For the text-containing cell, return its midpoint in [x, y] coordinate format. 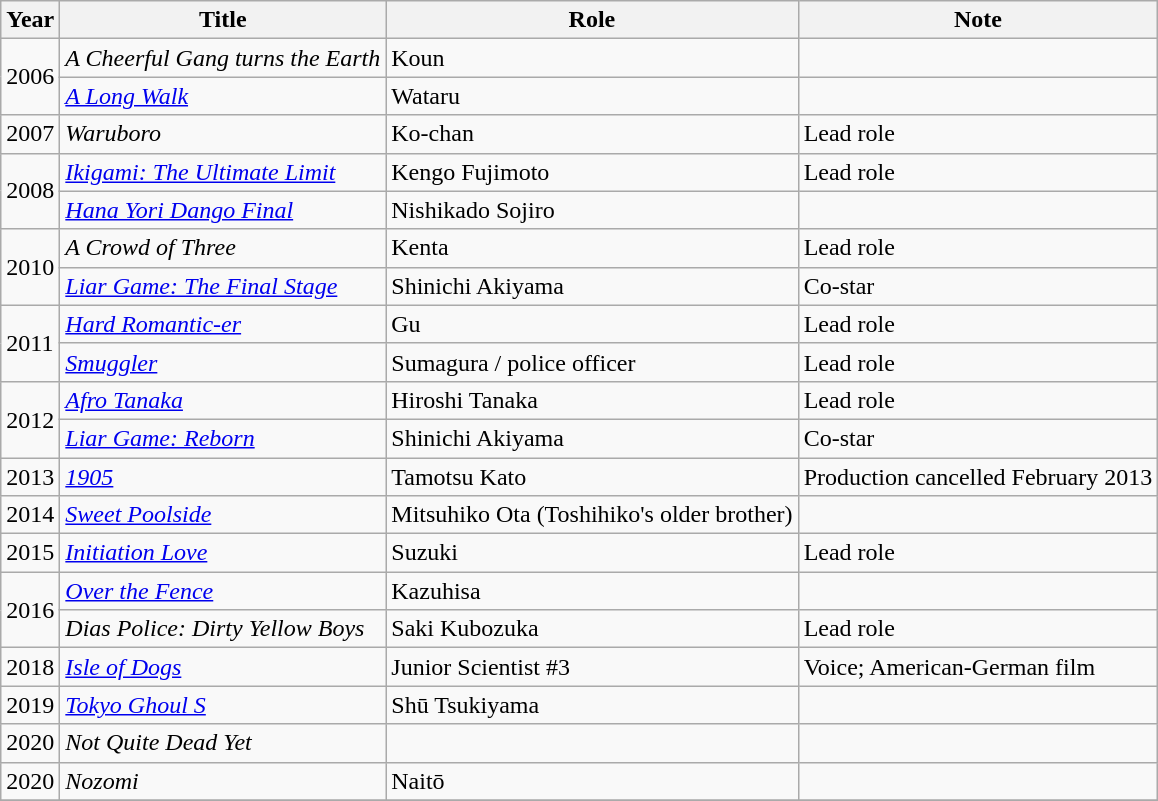
Initiation Love [223, 553]
Over the Fence [223, 591]
Naitō [592, 781]
2015 [30, 553]
Liar Game: Reborn [223, 438]
2008 [30, 191]
Liar Game: The Final Stage [223, 286]
Kazuhisa [592, 591]
2019 [30, 705]
2018 [30, 667]
Voice; American-German film [978, 667]
Hiroshi Tanaka [592, 400]
Mitsuhiko Ota (Toshihiko's older brother) [592, 515]
A Cheerful Gang turns the Earth [223, 58]
Isle of Dogs [223, 667]
Afro Tanaka [223, 400]
2012 [30, 419]
Kenta [592, 248]
Note [978, 20]
Gu [592, 324]
Wataru [592, 96]
Saki Kubozuka [592, 629]
Tamotsu Kato [592, 477]
2006 [30, 77]
Hard Romantic-er [223, 324]
Waruboro [223, 134]
2007 [30, 134]
Sumagura / police officer [592, 362]
Shū Tsukiyama [592, 705]
Dias Police: Dirty Yellow Boys [223, 629]
A Crowd of Three [223, 248]
Kengo Fujimoto [592, 172]
Not Quite Dead Yet [223, 743]
2010 [30, 267]
2013 [30, 477]
Nozomi [223, 781]
A Long Walk [223, 96]
Junior Scientist #3 [592, 667]
Suzuki [592, 553]
Tokyo Ghoul S [223, 705]
2014 [30, 515]
Ko-chan [592, 134]
Hana Yori Dango Final [223, 210]
Year [30, 20]
Nishikado Sojiro [592, 210]
1905 [223, 477]
2016 [30, 610]
Production cancelled February 2013 [978, 477]
Koun [592, 58]
Role [592, 20]
Sweet Poolside [223, 515]
Smuggler [223, 362]
Ikigami: The Ultimate Limit [223, 172]
Title [223, 20]
2011 [30, 343]
